Identify which cell holds the provided text, then report its (X, Y) central coordinate. 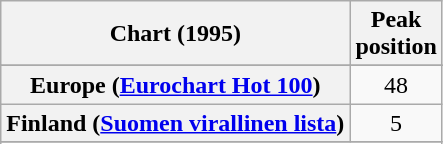
48 (396, 85)
Peakposition (396, 34)
Finland (Suomen virallinen lista) (176, 123)
5 (396, 123)
Europe (Eurochart Hot 100) (176, 85)
Chart (1995) (176, 34)
